Detect which cell encompasses the target text, then output its [X, Y] center coordinate. 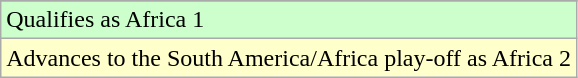
Qualifies as Africa 1 [289, 20]
Advances to the South America/Africa play-off as Africa 2 [289, 58]
